Capture the cell that displays the provided text and extract its (x, y) central coordinate. 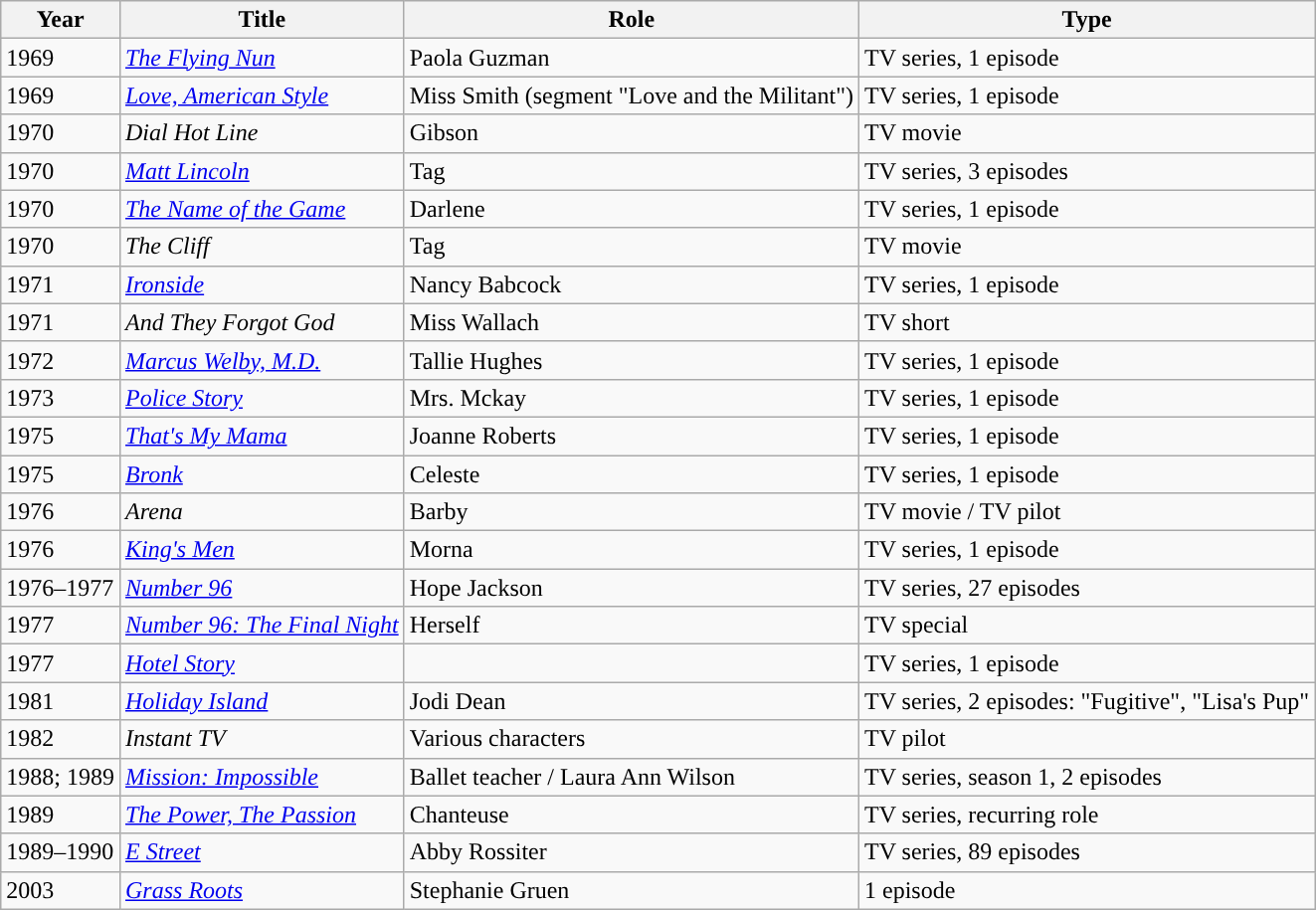
King's Men (262, 550)
Type (1087, 20)
Miss Smith (segment "Love and the Militant") (631, 95)
Celeste (631, 474)
Tallie Hughes (631, 360)
Number 96 (262, 588)
Number 96: The Final Night (262, 626)
Mission: Impossible (262, 777)
Dial Hot Line (262, 133)
Miss Wallach (631, 322)
TV series, recurring role (1087, 815)
Grass Roots (262, 890)
Herself (631, 626)
Barby (631, 512)
Morna (631, 550)
1989–1990 (61, 852)
Holiday Island (262, 701)
And They Forgot God (262, 322)
1981 (61, 701)
Title (262, 20)
TV special (1087, 626)
TV short (1087, 322)
Abby Rossiter (631, 852)
Nancy Babcock (631, 284)
2003 (61, 890)
Matt Lincoln (262, 171)
TV series, season 1, 2 episodes (1087, 777)
The Name of the Game (262, 209)
TV movie / TV pilot (1087, 512)
That's My Mama (262, 436)
Police Story (262, 398)
TV pilot (1087, 739)
TV series, 2 episodes: "Fugitive", "Lisa's Pup" (1087, 701)
1976–1977 (61, 588)
The Power, The Passion (262, 815)
Instant TV (262, 739)
Stephanie Gruen (631, 890)
Ballet teacher / Laura Ann Wilson (631, 777)
E Street (262, 852)
Chanteuse (631, 815)
Hotel Story (262, 663)
The Cliff (262, 247)
TV series, 89 episodes (1087, 852)
1973 (61, 398)
1972 (61, 360)
Bronk (262, 474)
TV series, 27 episodes (1087, 588)
1989 (61, 815)
Joanne Roberts (631, 436)
Marcus Welby, M.D. (262, 360)
Darlene (631, 209)
Arena (262, 512)
Various characters (631, 739)
Year (61, 20)
Love, American Style (262, 95)
1988; 1989 (61, 777)
Gibson (631, 133)
Ironside (262, 284)
1982 (61, 739)
Role (631, 20)
1 episode (1087, 890)
Jodi Dean (631, 701)
Paola Guzman (631, 58)
Hope Jackson (631, 588)
The Flying Nun (262, 58)
Mrs. Mckay (631, 398)
TV series, 3 episodes (1087, 171)
